Return the [X, Y] coordinate for the center point of the cell that contains the specified text.  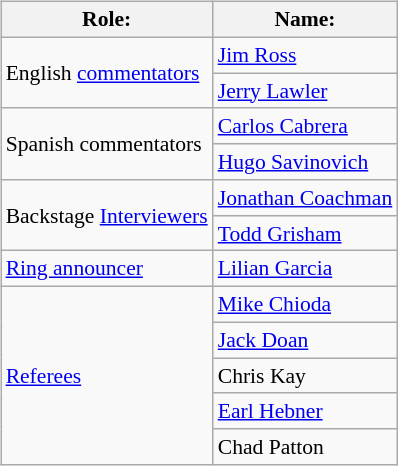
Referees [107, 376]
Spanish commentators [107, 144]
Carlos Cabrera [306, 126]
Lilian Garcia [306, 269]
Todd Grisham [306, 233]
Chad Patton [306, 447]
Mike Chioda [306, 305]
Jonathan Coachman [306, 198]
English commentators [107, 72]
Hugo Savinovich [306, 162]
Jim Ross [306, 55]
Jerry Lawler [306, 91]
Ring announcer [107, 269]
Jack Doan [306, 340]
Backstage Interviewers [107, 216]
Chris Kay [306, 376]
Earl Hebner [306, 411]
Role: [107, 20]
Name: [306, 20]
